Pinpoint the cell where the given text exists, returning its [X, Y] midpoint coordinate. 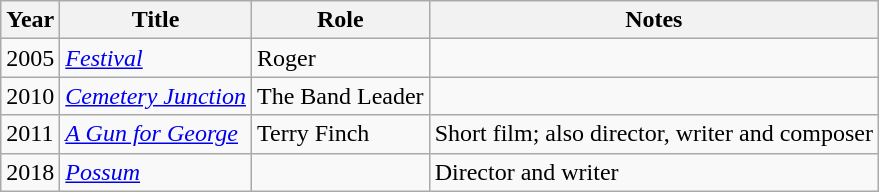
Short film; also director, writer and composer [654, 134]
Title [156, 20]
2005 [30, 58]
Cemetery Junction [156, 96]
Director and writer [654, 172]
The Band Leader [340, 96]
Notes [654, 20]
Terry Finch [340, 134]
2010 [30, 96]
A Gun for George [156, 134]
Year [30, 20]
Roger [340, 58]
Festival [156, 58]
Role [340, 20]
2011 [30, 134]
2018 [30, 172]
Possum [156, 172]
